For the text-containing cell, return its midpoint in (X, Y) coordinate format. 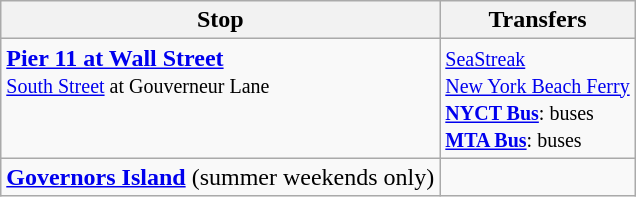
SeaStreakNew York Beach FerryNYCT Bus: busesMTA Bus: buses (538, 98)
Governors Island (summer weekends only) (220, 177)
Stop (220, 20)
Pier 11 at Wall StreetSouth Street at Gouverneur Lane (220, 98)
Transfers (538, 20)
